For the text-containing cell, return its midpoint in (X, Y) coordinate format. 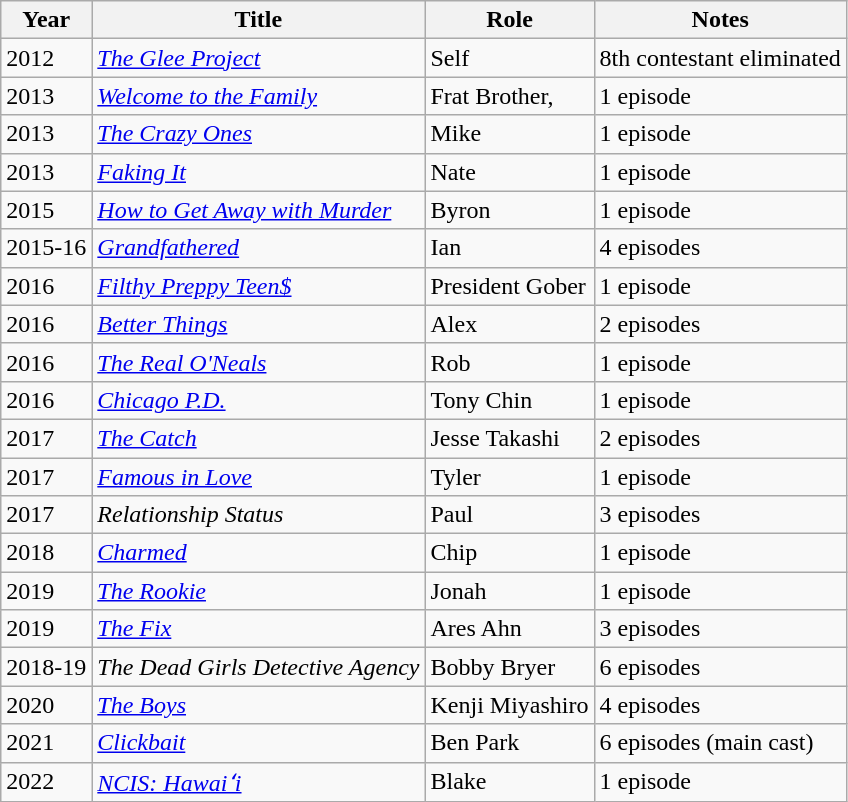
Jonah (510, 591)
The Rookie (258, 591)
2012 (46, 58)
2015-16 (46, 248)
Chicago P.D. (258, 400)
2018 (46, 553)
Mike (510, 134)
2015 (46, 210)
The Glee Project (258, 58)
2020 (46, 705)
Tyler (510, 477)
Alex (510, 324)
2018-19 (46, 667)
6 episodes (main cast) (720, 743)
Kenji Miyashiro (510, 705)
How to Get Away with Murder (258, 210)
The Dead Girls Detective Agency (258, 667)
The Real O'Neals (258, 362)
Frat Brother, (510, 96)
6 episodes (720, 667)
Tony Chin (510, 400)
Relationship Status (258, 515)
Ben Park (510, 743)
Better Things (258, 324)
Chip (510, 553)
Rob (510, 362)
Charmed (258, 553)
Faking It (258, 172)
Nate (510, 172)
The Crazy Ones (258, 134)
Jesse Takashi (510, 438)
8th contestant eliminated (720, 58)
The Fix (258, 629)
Blake (510, 782)
Welcome to the Family (258, 96)
Ares Ahn (510, 629)
Role (510, 20)
President Gober (510, 286)
NCIS: Hawaiʻi (258, 782)
Self (510, 58)
Year (46, 20)
Clickbait (258, 743)
2022 (46, 782)
Notes (720, 20)
Bobby Bryer (510, 667)
2021 (46, 743)
Ian (510, 248)
Famous in Love (258, 477)
Filthy Preppy Teen$ (258, 286)
Title (258, 20)
Byron (510, 210)
The Catch (258, 438)
Grandfathered (258, 248)
The Boys (258, 705)
Paul (510, 515)
